Return the [X, Y] coordinate for the center point of the cell that contains the specified text.  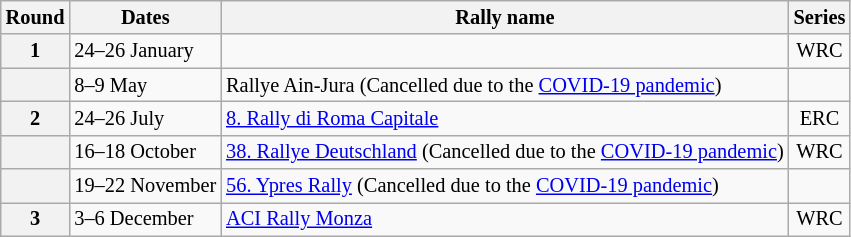
2 [36, 118]
24–26 July [145, 118]
8. Rally di Roma Capitale [504, 118]
Rallye Ain-Jura (Cancelled due to the COVID-19 pandemic) [504, 85]
56. Ypres Rally (Cancelled due to the COVID-19 pandemic) [504, 186]
Rally name [504, 17]
3–6 December [145, 219]
ACI Rally Monza [504, 219]
38. Rallye Deutschland (Cancelled due to the COVID-19 pandemic) [504, 152]
Dates [145, 17]
3 [36, 219]
8–9 May [145, 85]
24–26 January [145, 51]
ERC [820, 118]
Series [820, 17]
1 [36, 51]
Round [36, 17]
16–18 October [145, 152]
19–22 November [145, 186]
